Extract the (X, Y) coordinate from the center of the cell holding the provided text.  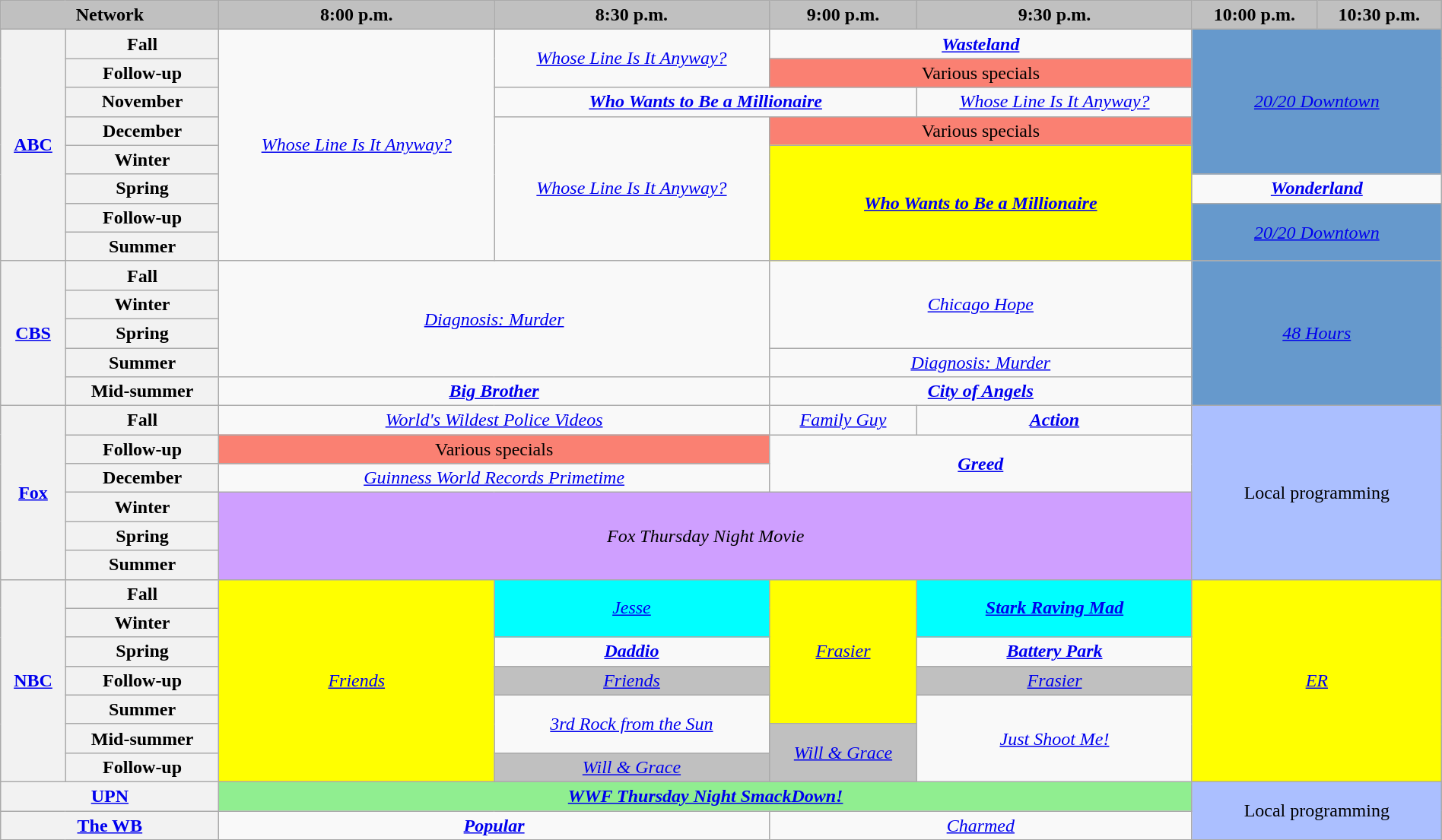
UPN (110, 796)
World's Wildest Police Videos (494, 420)
Charmed (980, 825)
ER (1317, 680)
Fox (33, 493)
48 Hours (1317, 333)
NBC (33, 680)
The WB (110, 825)
Greed (980, 464)
8:00 p.m. (357, 15)
10:00 p.m. (1254, 15)
9:30 p.m. (1055, 15)
Network (110, 15)
8:30 p.m. (632, 15)
Battery Park (1055, 651)
Daddio (632, 651)
Action (1055, 420)
ABC (33, 145)
3rd Rock from the Sun (632, 724)
November (142, 102)
CBS (33, 333)
Guinness World Records Primetime (494, 478)
10:30 p.m. (1379, 15)
WWF Thursday Night SmackDown! (706, 796)
City of Angels (980, 391)
Big Brother (494, 391)
Popular (494, 825)
9:00 p.m. (843, 15)
Family Guy (843, 420)
Just Shoot Me! (1055, 738)
Jesse (632, 608)
Chicago Hope (980, 304)
Stark Raving Mad (1055, 608)
Wonderland (1317, 189)
Fox Thursday Night Movie (706, 536)
Wasteland (980, 44)
